Capture the cell that displays the provided text and extract its (x, y) central coordinate. 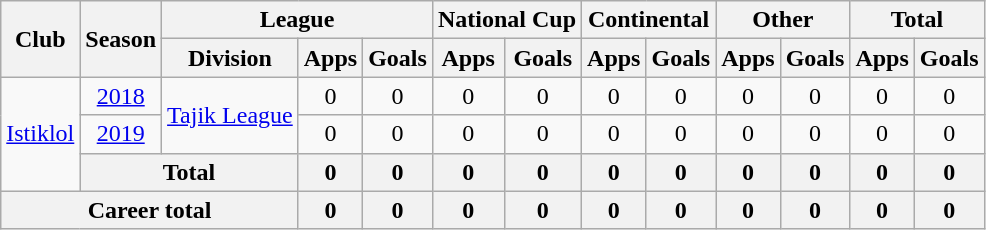
Tajik League (230, 115)
2018 (121, 96)
Club (40, 39)
League (298, 20)
Other (783, 20)
Division (230, 58)
Season (121, 39)
2019 (121, 134)
Continental (649, 20)
National Cup (506, 20)
Istiklol (40, 134)
Career total (150, 210)
